Locate the cell with the specified text and output its [x, y] center coordinate. 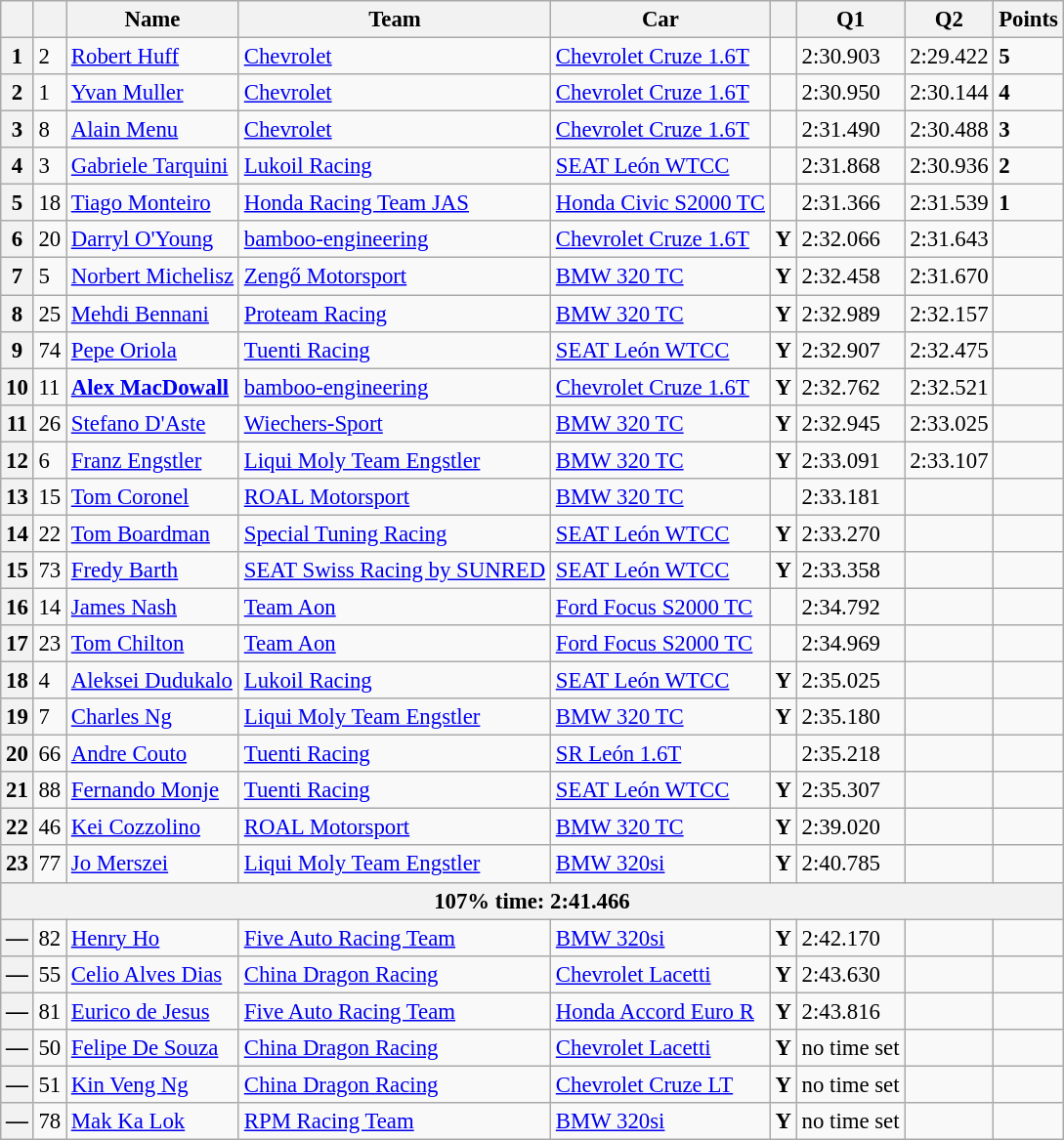
16 [18, 607]
Henry Ho [152, 938]
13 [18, 497]
2:33.107 [950, 460]
2:32.907 [850, 350]
77 [49, 865]
2:29.422 [950, 57]
2:39.020 [850, 827]
Felipe De Souza [152, 1048]
2:35.307 [850, 790]
Alex MacDowall [152, 387]
Darryl O'Young [152, 239]
Charles Ng [152, 717]
Norbert Michelisz [152, 276]
50 [49, 1048]
2:31.670 [950, 276]
Wiechers-Sport [395, 423]
78 [49, 1121]
2:30.903 [850, 57]
2:43.816 [850, 1011]
Andre Couto [152, 754]
Mehdi Bennani [152, 314]
Tiago Monteiro [152, 203]
James Nash [152, 607]
Points [1028, 20]
82 [49, 938]
2:32.945 [850, 423]
2:35.025 [850, 681]
2:31.490 [850, 130]
10 [18, 387]
55 [49, 974]
Proteam Racing [395, 314]
Eurico de Jesus [152, 1011]
2:34.969 [850, 644]
81 [49, 1011]
2:33.091 [850, 460]
Honda Racing Team JAS [395, 203]
2:33.181 [850, 497]
2:40.785 [850, 865]
66 [49, 754]
19 [18, 717]
2:32.475 [950, 350]
RPM Racing Team [395, 1121]
Robert Huff [152, 57]
Car [660, 20]
2:32.989 [850, 314]
2:31.539 [950, 203]
Franz Engstler [152, 460]
2:32.762 [850, 387]
2:30.936 [950, 166]
2:34.792 [850, 607]
2:33.358 [850, 570]
Kei Cozzolino [152, 827]
Q1 [850, 20]
2:31.868 [850, 166]
12 [18, 460]
Jo Merszei [152, 865]
51 [49, 1084]
2:35.218 [850, 754]
25 [49, 314]
Name [152, 20]
Chevrolet Cruze LT [660, 1084]
26 [49, 423]
Stefano D'Aste [152, 423]
17 [18, 644]
Aleksei Dudukalo [152, 681]
2:30.488 [950, 130]
SR León 1.6T [660, 754]
Kin Veng Ng [152, 1084]
2:32.521 [950, 387]
2:30.950 [850, 93]
21 [18, 790]
Celio Alves Dias [152, 974]
Tom Chilton [152, 644]
Yvan Muller [152, 93]
Zengő Motorsport [395, 276]
Tom Boardman [152, 533]
Pepe Oriola [152, 350]
73 [49, 570]
2:32.458 [850, 276]
2:33.270 [850, 533]
88 [49, 790]
Tom Coronel [152, 497]
2:42.170 [850, 938]
74 [49, 350]
2:30.144 [950, 93]
2:32.066 [850, 239]
2:32.157 [950, 314]
Alain Menu [152, 130]
Fredy Barth [152, 570]
2:33.025 [950, 423]
2:31.366 [850, 203]
Team [395, 20]
2:31.643 [950, 239]
Gabriele Tarquini [152, 166]
Honda Civic S2000 TC [660, 203]
2:35.180 [850, 717]
Fernando Monje [152, 790]
Mak Ka Lok [152, 1121]
9 [18, 350]
SEAT Swiss Racing by SUNRED [395, 570]
107% time: 2:41.466 [532, 901]
Honda Accord Euro R [660, 1011]
Q2 [950, 20]
2:43.630 [850, 974]
Special Tuning Racing [395, 533]
46 [49, 827]
